Provide the [x, y] coordinate of the cell's center where the given text is located.  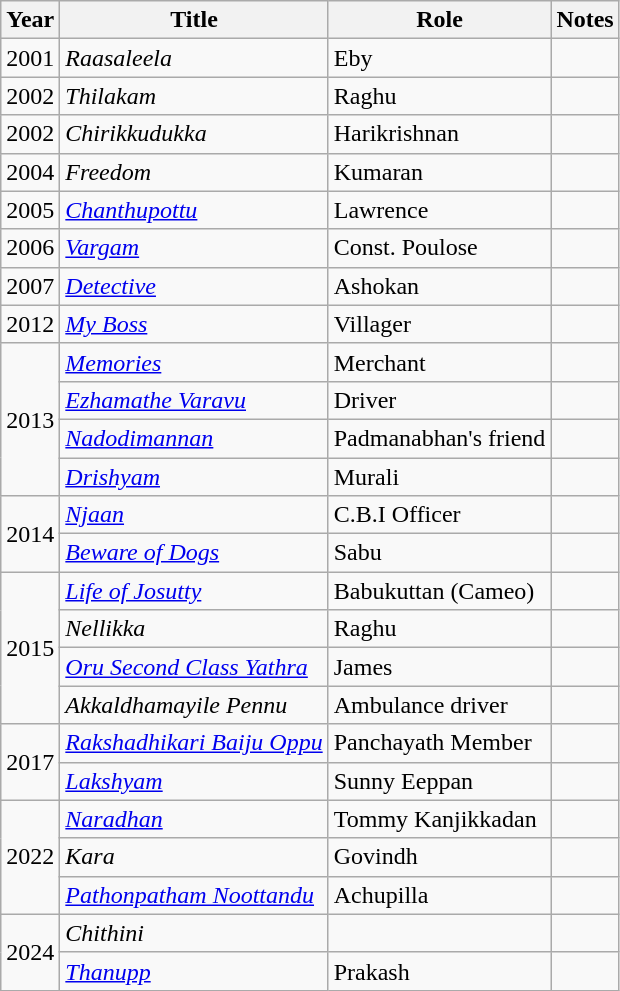
Detective [194, 286]
Memories [194, 362]
Achupilla [440, 895]
Njaan [194, 515]
Oru Second Class Yathra [194, 667]
Lakshyam [194, 781]
Ambulance driver [440, 705]
Thanupp [194, 971]
Thilakam [194, 96]
Ashokan [440, 286]
C.B.I Officer [440, 515]
Prakash [440, 971]
Life of Josutty [194, 591]
My Boss [194, 324]
Chithini [194, 933]
Drishyam [194, 477]
Driver [440, 400]
Title [194, 20]
2014 [30, 534]
2017 [30, 762]
Govindh [440, 857]
Nellikka [194, 629]
Const. Poulose [440, 248]
Panchayath Member [440, 743]
Chanthupottu [194, 210]
2007 [30, 286]
2001 [30, 58]
Chirikkudukka [194, 134]
Murali [440, 477]
Akkaldhamayile Pennu [194, 705]
2013 [30, 419]
2004 [30, 172]
Ezhamathe Varavu [194, 400]
Sunny Eeppan [440, 781]
Kumaran [440, 172]
Villager [440, 324]
Year [30, 20]
2015 [30, 648]
Role [440, 20]
Babukuttan (Cameo) [440, 591]
Freedom [194, 172]
2024 [30, 952]
Padmanabhan's friend [440, 438]
Rakshadhikari Baiju Oppu [194, 743]
Lawrence [440, 210]
Vargam [194, 248]
Beware of Dogs [194, 553]
Naradhan [194, 819]
Harikrishnan [440, 134]
James [440, 667]
Merchant [440, 362]
Raasaleela [194, 58]
2012 [30, 324]
Notes [585, 20]
Nadodimannan [194, 438]
Eby [440, 58]
Pathonpatham Noottandu [194, 895]
2022 [30, 857]
Sabu [440, 553]
Tommy Kanjikkadan [440, 819]
2006 [30, 248]
Kara [194, 857]
2005 [30, 210]
